Identify which cell holds the provided text, then report its [x, y] central coordinate. 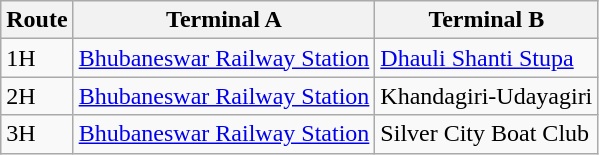
Silver City Boat Club [486, 134]
Route [37, 20]
Dhauli Shanti Stupa [486, 58]
Terminal A [224, 20]
3H [37, 134]
2H [37, 96]
1H [37, 58]
Terminal B [486, 20]
Khandagiri-Udayagiri [486, 96]
